Find where the given text appears and provide that cell's center as [X, Y] coordinate. 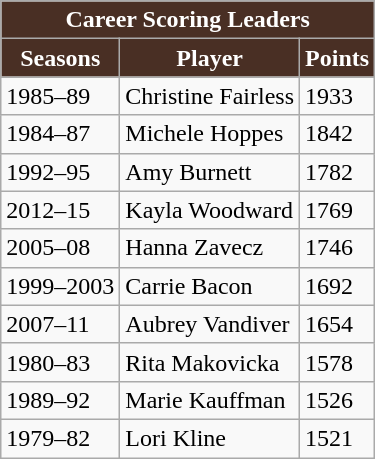
1782 [338, 172]
Marie Kauffman [210, 400]
Christine Fairless [210, 96]
1769 [338, 210]
Amy Burnett [210, 172]
1980–83 [60, 362]
Aubrey Vandiver [210, 324]
1521 [338, 438]
Lori Kline [210, 438]
1692 [338, 286]
2005–08 [60, 248]
Career Scoring Leaders [188, 20]
1989–92 [60, 400]
1984–87 [60, 134]
1526 [338, 400]
1578 [338, 362]
1933 [338, 96]
1999–2003 [60, 286]
Kayla Woodward [210, 210]
Points [338, 58]
2007–11 [60, 324]
1654 [338, 324]
2012–15 [60, 210]
Player [210, 58]
1979–82 [60, 438]
Seasons [60, 58]
1985–89 [60, 96]
1746 [338, 248]
Hanna Zavecz [210, 248]
1842 [338, 134]
Michele Hoppes [210, 134]
Rita Makovicka [210, 362]
Carrie Bacon [210, 286]
1992–95 [60, 172]
